Return the (x, y) coordinate for the center point of the cell that contains the specified text.  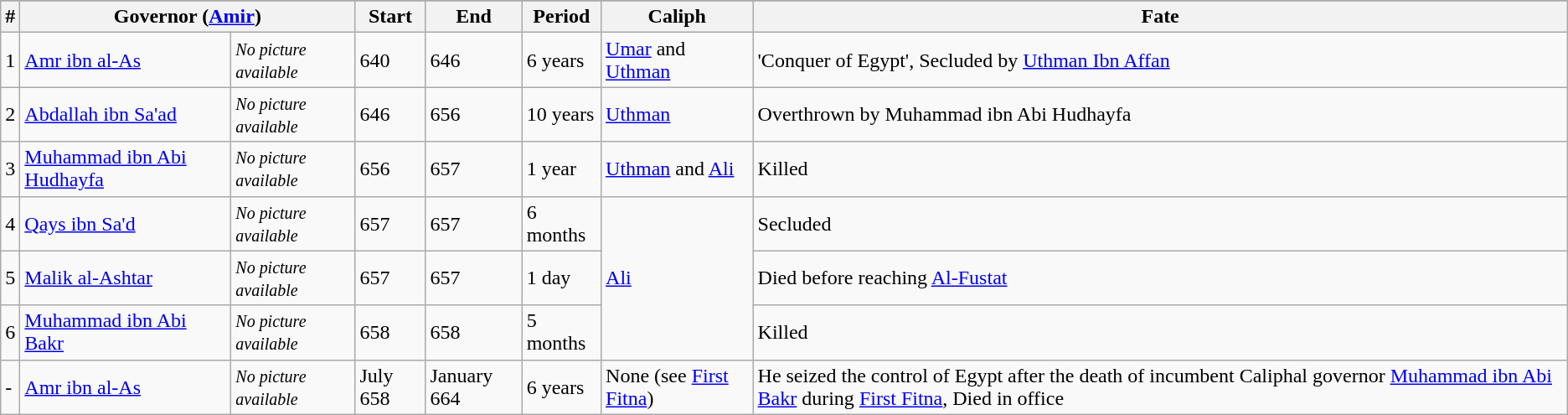
Secluded (1160, 223)
3 (10, 169)
5 months (561, 332)
Start (390, 17)
10 years (561, 114)
Caliph (678, 17)
1 (10, 60)
Period (561, 17)
- (10, 387)
2 (10, 114)
Overthrown by Muhammad ibn Abi Hudhayfa (1160, 114)
6 months (561, 223)
He seized the control of Egypt after the death of incumbent Caliphal governor Muhammad ibn Abi Bakr during First Fitna, Died in office (1160, 387)
6 (10, 332)
Malik al-Ashtar (126, 278)
Abdallah ibn Sa'ad (126, 114)
Ali (678, 278)
Died before reaching Al-Fustat (1160, 278)
Governor (Amir) (188, 17)
Uthman and Ali (678, 169)
# (10, 17)
Umar and Uthman (678, 60)
5 (10, 278)
Muhammad ibn Abi Bakr (126, 332)
4 (10, 223)
Uthman (678, 114)
None (see First Fitna) (678, 387)
July 658 (390, 387)
End (474, 17)
January 664 (474, 387)
Muhammad ibn Abi Hudhayfa (126, 169)
1 year (561, 169)
'Conquer of Egypt', Secluded by Uthman Ibn Affan (1160, 60)
Qays ibn Sa'd (126, 223)
640 (390, 60)
Fate (1160, 17)
1 day (561, 278)
